Return [X, Y] of the center of cell containing provided text 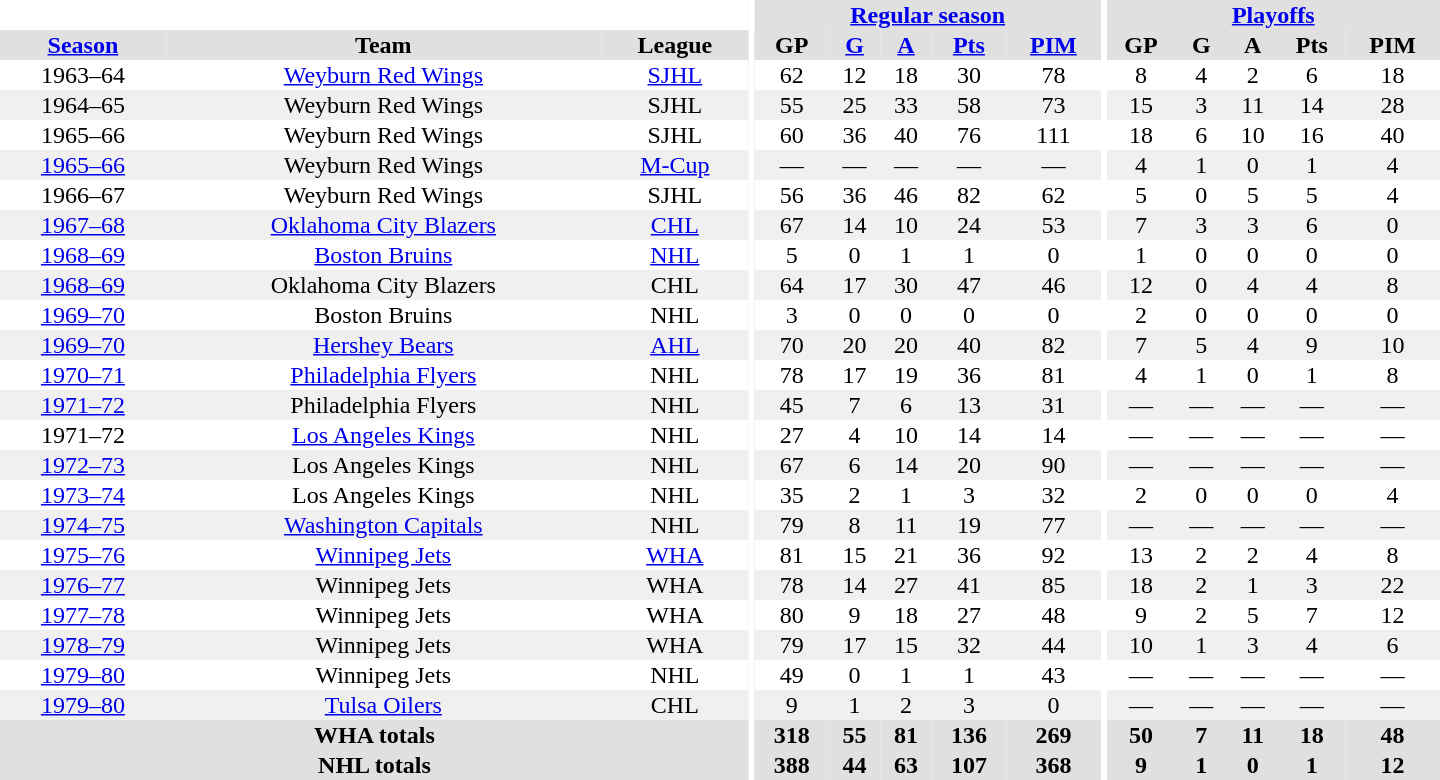
63 [906, 765]
53 [1054, 225]
1974–75 [83, 525]
136 [969, 735]
AHL [675, 345]
90 [1054, 465]
1973–74 [83, 495]
368 [1054, 765]
1970–71 [83, 375]
21 [906, 555]
31 [1054, 405]
92 [1054, 555]
M-Cup [675, 165]
318 [792, 735]
70 [792, 345]
1967–68 [83, 225]
33 [906, 105]
107 [969, 765]
64 [792, 285]
1975–76 [83, 555]
41 [969, 585]
1963–64 [83, 75]
Hershey Bears [384, 345]
1976–77 [83, 585]
25 [854, 105]
Playoffs [1273, 15]
77 [1054, 525]
16 [1312, 135]
35 [792, 495]
WHA totals [374, 735]
1972–73 [83, 465]
NHL totals [374, 765]
Season [83, 45]
111 [1054, 135]
388 [792, 765]
28 [1392, 105]
Team [384, 45]
49 [792, 675]
Regular season [928, 15]
1966–67 [83, 195]
80 [792, 615]
Tulsa Oilers [384, 705]
43 [1054, 675]
56 [792, 195]
58 [969, 105]
60 [792, 135]
269 [1054, 735]
73 [1054, 105]
85 [1054, 585]
45 [792, 405]
22 [1392, 585]
76 [969, 135]
24 [969, 225]
50 [1140, 735]
League [675, 45]
1978–79 [83, 645]
Washington Capitals [384, 525]
1964–65 [83, 105]
47 [969, 285]
1977–78 [83, 615]
